Pinpoint the cell where the given text exists, returning its [X, Y] midpoint coordinate. 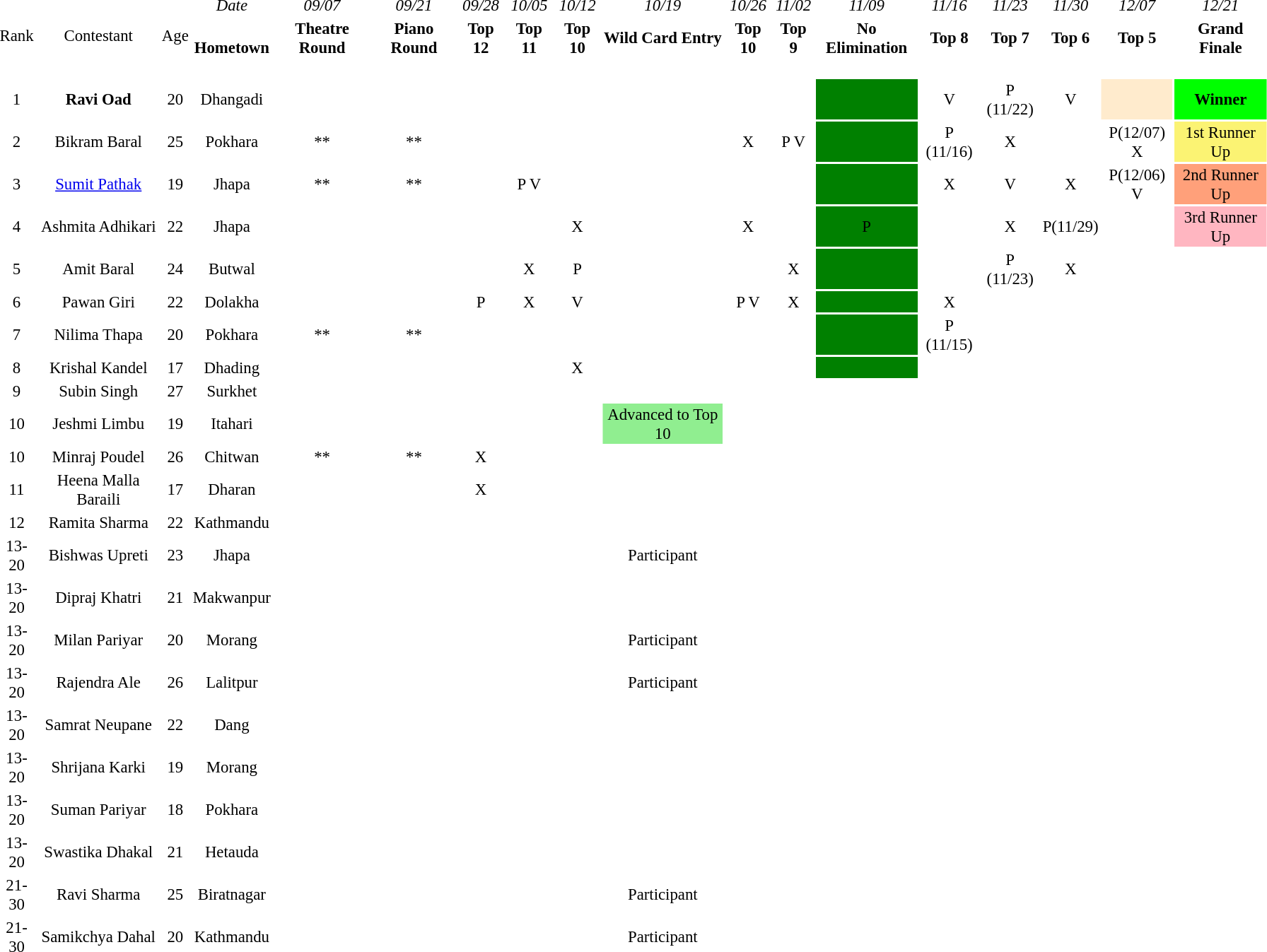
Milan Pariyar [98, 640]
24 [175, 269]
P (11/16) [949, 141]
Itahari [232, 424]
P(11/29) [1070, 226]
P (11/23) [1010, 269]
Ravi Oad [98, 99]
Dolakha [232, 302]
Minraj Poudel [98, 457]
Dhangadi [232, 99]
3rd Runner Up [1220, 226]
Lalitpur [232, 683]
Advanced to Top 10 [662, 424]
Shrijana Karki [98, 768]
Surkhet [232, 391]
23 [175, 556]
Chitwan [232, 457]
Jeshmi Limbu [98, 424]
Bikram Baral [98, 141]
Top 8 [949, 47]
Ravi Sharma [98, 895]
Butwal [232, 269]
Grand Finale [1220, 47]
1st Runner Up [1220, 141]
Dipraj Khatri [98, 598]
Top 6 [1070, 47]
Subin Singh [98, 391]
Top 9 [793, 47]
Hetauda [232, 852]
Swastika Dhakal [98, 852]
Ashmita Adhikari [98, 226]
Top 7 [1010, 47]
Winner [1220, 99]
Krishal Kandel [98, 368]
Dharan [232, 489]
Dang [232, 725]
P(12/06) V [1137, 184]
Hometown [232, 47]
Wild Card Entry [662, 47]
2nd Runner Up [1220, 184]
Samrat Neupane [98, 725]
Suman Pariyar [98, 810]
Piano Round [414, 47]
Ramita Sharma [98, 522]
Kathmandu [232, 522]
27 [175, 391]
Amit Baral [98, 269]
Top 5 [1137, 47]
Sumit Pathak [98, 184]
Theatre Round [322, 47]
Bishwas Upreti [98, 556]
P(12/07) X [1137, 141]
Biratnagar [232, 895]
P (11/15) [949, 335]
No Elimination [867, 47]
18 [175, 810]
Makwanpur [232, 598]
Heena Malla Baraili [98, 489]
Nilima Thapa [98, 335]
Dhading [232, 368]
P (11/22) [1010, 99]
Top 11 [529, 47]
Rajendra Ale [98, 683]
Top 12 [481, 47]
Pawan Giri [98, 302]
